Pinpoint the cell where the given text exists, returning its [x, y] midpoint coordinate. 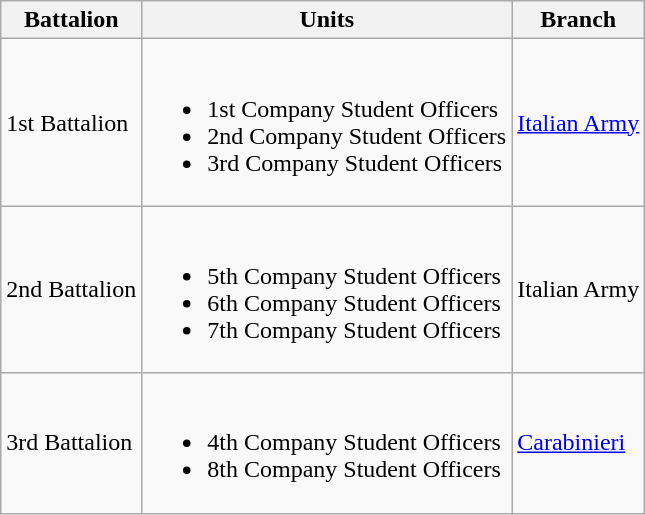
3rd Battalion [72, 443]
Branch [578, 20]
1st Company Student Officers2nd Company Student Officers3rd Company Student Officers [327, 122]
Carabinieri [578, 443]
5th Company Student Officers6th Company Student Officers7th Company Student Officers [327, 290]
Units [327, 20]
Battalion [72, 20]
2nd Battalion [72, 290]
1st Battalion [72, 122]
4th Company Student Officers8th Company Student Officers [327, 443]
